For the text-containing cell, return its midpoint in [x, y] coordinate format. 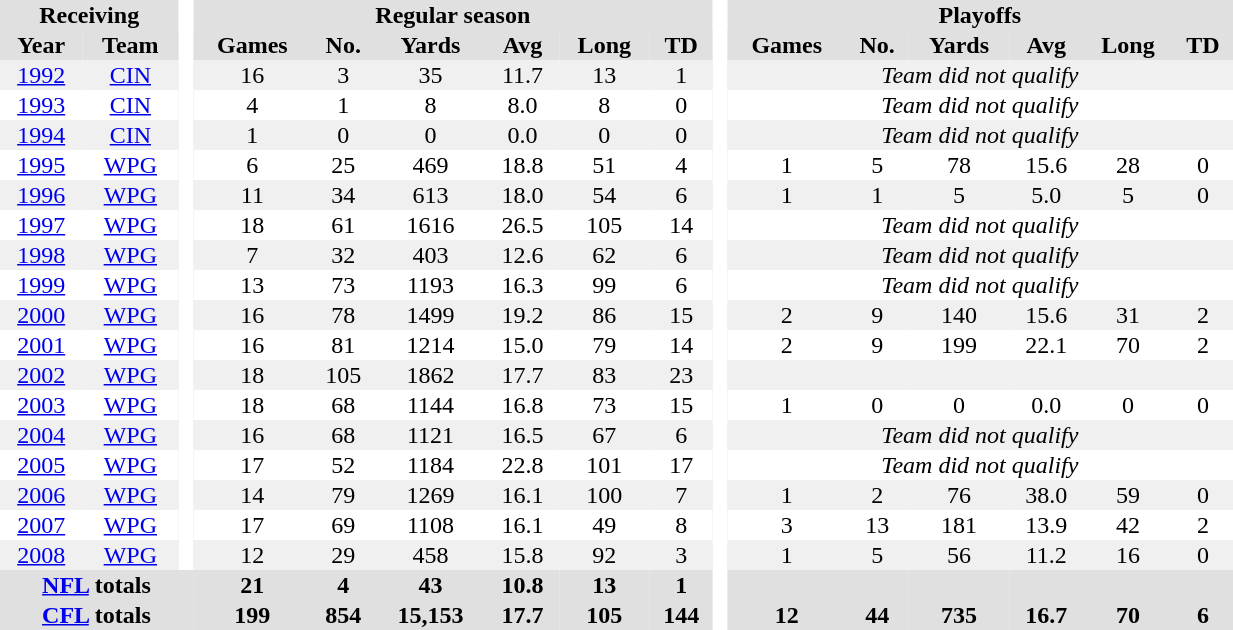
56 [959, 555]
11 [252, 195]
2001 [41, 345]
1993 [41, 105]
59 [1128, 495]
18.8 [522, 165]
1995 [41, 165]
16.7 [1046, 615]
2000 [41, 315]
22.8 [522, 465]
469 [430, 165]
2005 [41, 465]
101 [604, 465]
25 [344, 165]
15,153 [430, 615]
26.5 [522, 225]
2004 [41, 435]
28 [1128, 165]
2002 [41, 375]
5.0 [1046, 195]
1994 [41, 135]
15.8 [522, 555]
Playoffs [980, 15]
11.7 [522, 75]
12.6 [522, 255]
76 [959, 495]
81 [344, 345]
19.2 [522, 315]
613 [430, 195]
1108 [430, 525]
2006 [41, 495]
181 [959, 525]
49 [604, 525]
1992 [41, 75]
31 [1128, 315]
NFL totals [96, 585]
99 [604, 285]
1184 [430, 465]
1996 [41, 195]
Receiving [89, 15]
Team [130, 45]
1144 [430, 405]
16.8 [522, 405]
86 [604, 315]
15.0 [522, 345]
CFL totals [96, 615]
735 [959, 615]
43 [430, 585]
44 [877, 615]
38.0 [1046, 495]
29 [344, 555]
13.9 [1046, 525]
23 [682, 375]
62 [604, 255]
32 [344, 255]
21 [252, 585]
1997 [41, 225]
22.1 [1046, 345]
1862 [430, 375]
8.0 [522, 105]
16.3 [522, 285]
1193 [430, 285]
403 [430, 255]
52 [344, 465]
1999 [41, 285]
69 [344, 525]
54 [604, 195]
2003 [41, 405]
34 [344, 195]
Regular season [453, 15]
854 [344, 615]
1214 [430, 345]
Year [41, 45]
61 [344, 225]
10.8 [522, 585]
1269 [430, 495]
11.2 [1046, 555]
140 [959, 315]
83 [604, 375]
16.5 [522, 435]
1121 [430, 435]
18.0 [522, 195]
1998 [41, 255]
458 [430, 555]
100 [604, 495]
67 [604, 435]
2007 [41, 525]
35 [430, 75]
1499 [430, 315]
1616 [430, 225]
42 [1128, 525]
144 [682, 615]
2008 [41, 555]
51 [604, 165]
92 [604, 555]
